Locate the cell with the specified text and output its (x, y) center coordinate. 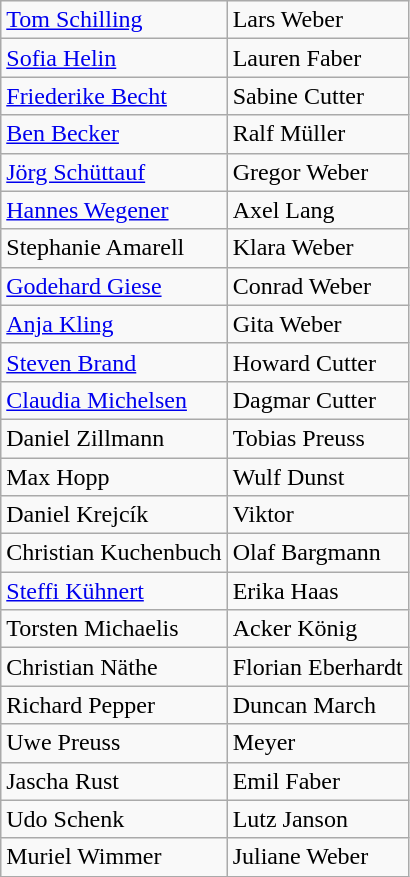
Meyer (318, 743)
Dagmar Cutter (318, 400)
Godehard Giese (114, 286)
Juliane Weber (318, 857)
Acker König (318, 629)
Gregor Weber (318, 172)
Richard Pepper (114, 705)
Hannes Wegener (114, 210)
Uwe Preuss (114, 743)
Sofia Helin (114, 58)
Steven Brand (114, 362)
Stephanie Amarell (114, 248)
Florian Eberhardt (318, 667)
Wulf Dunst (318, 477)
Erika Haas (318, 591)
Daniel Zillmann (114, 438)
Ralf Müller (318, 134)
Gita Weber (318, 324)
Emil Faber (318, 781)
Tobias Preuss (318, 438)
Torsten Michaelis (114, 629)
Duncan March (318, 705)
Lars Weber (318, 20)
Ben Becker (114, 134)
Christian Näthe (114, 667)
Conrad Weber (318, 286)
Daniel Krejcík (114, 515)
Tom Schilling (114, 20)
Anja Kling (114, 324)
Jörg Schüttauf (114, 172)
Muriel Wimmer (114, 857)
Max Hopp (114, 477)
Lauren Faber (318, 58)
Olaf Bargmann (318, 553)
Christian Kuchenbuch (114, 553)
Sabine Cutter (318, 96)
Steffi Kühnert (114, 591)
Klara Weber (318, 248)
Axel Lang (318, 210)
Jascha Rust (114, 781)
Friederike Becht (114, 96)
Udo Schenk (114, 819)
Howard Cutter (318, 362)
Lutz Janson (318, 819)
Claudia Michelsen (114, 400)
Viktor (318, 515)
